Provide the [x, y] coordinate of the cell's center where the given text is located.  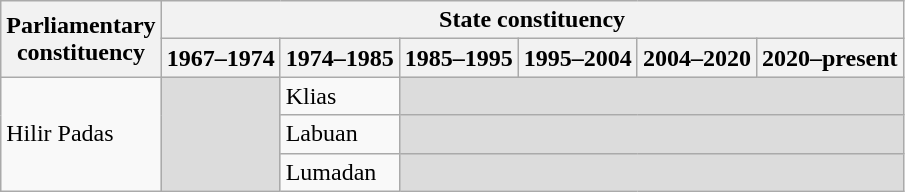
Lumadan [340, 172]
State constituency [532, 20]
Klias [340, 96]
1974–1985 [340, 58]
Parliamentaryconstituency [81, 39]
2004–2020 [696, 58]
1967–1974 [220, 58]
2020–present [830, 58]
1995–2004 [578, 58]
Hilir Padas [81, 134]
1985–1995 [458, 58]
Labuan [340, 134]
